Output the (X, Y) coordinate of the center of the cell containing the given text.  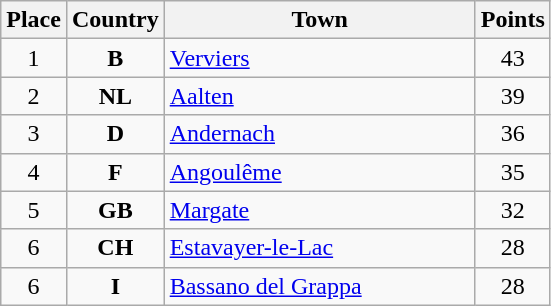
Town (320, 20)
Andernach (320, 134)
35 (512, 172)
4 (34, 172)
39 (512, 96)
1 (34, 58)
43 (512, 58)
Country (115, 20)
Place (34, 20)
3 (34, 134)
CH (115, 248)
Points (512, 20)
I (115, 286)
Verviers (320, 58)
36 (512, 134)
Angoulême (320, 172)
B (115, 58)
Bassano del Grappa (320, 286)
NL (115, 96)
Aalten (320, 96)
Estavayer-le-Lac (320, 248)
Margate (320, 210)
32 (512, 210)
F (115, 172)
5 (34, 210)
GB (115, 210)
2 (34, 96)
D (115, 134)
